Locate the cell with the specified text and output its (x, y) center coordinate. 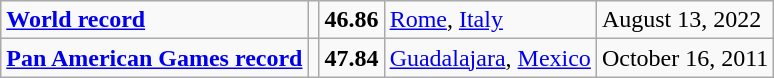
46.86 (352, 20)
Guadalajara, Mexico (490, 58)
October 16, 2011 (684, 58)
World record (154, 20)
Pan American Games record (154, 58)
47.84 (352, 58)
August 13, 2022 (684, 20)
Rome, Italy (490, 20)
